Locate the cell with the specified text and output its [X, Y] center coordinate. 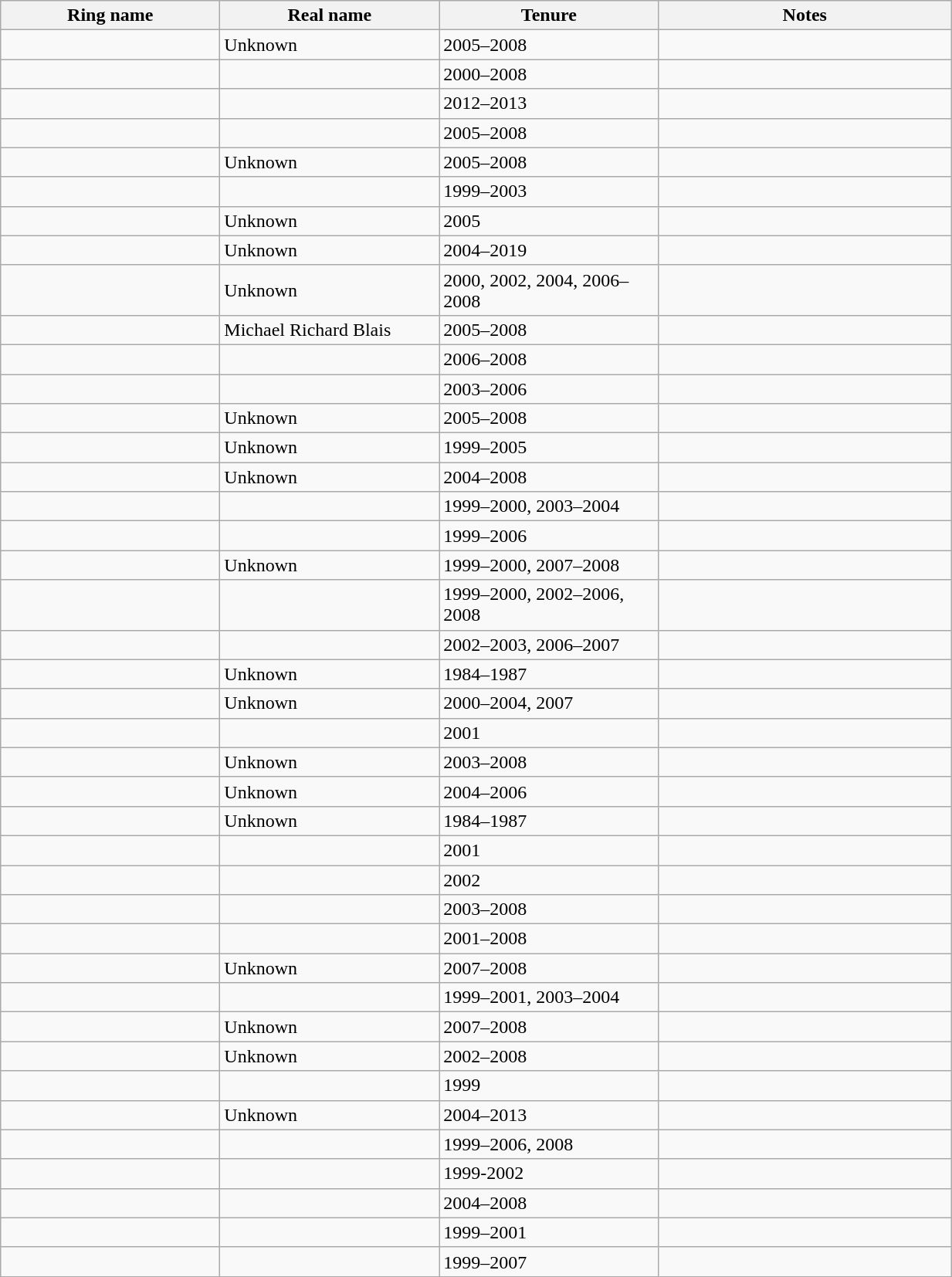
1999-2002 [549, 1174]
2005 [549, 221]
2002–2008 [549, 1056]
2003–2006 [549, 388]
1999–2001 [549, 1232]
1999–2000, 2003–2004 [549, 506]
Notes [805, 15]
1999–2001, 2003–2004 [549, 998]
2002 [549, 879]
Ring name [110, 15]
2000–2008 [549, 74]
2004–2006 [549, 791]
1999–2000, 2007–2008 [549, 565]
2012–2013 [549, 103]
Michael Richard Blais [330, 330]
2006–2008 [549, 359]
2004–2013 [549, 1115]
2002–2003, 2006–2007 [549, 645]
Tenure [549, 15]
1999–2005 [549, 448]
2000, 2002, 2004, 2006–2008 [549, 290]
1999–2007 [549, 1262]
2000–2004, 2007 [549, 703]
2004–2019 [549, 250]
1999–2006 [549, 536]
1999 [549, 1086]
Real name [330, 15]
1999–2003 [549, 191]
1999–2000, 2002–2006, 2008 [549, 605]
1999–2006, 2008 [549, 1144]
2001–2008 [549, 939]
